Detect which cell encompasses the target text, then output its (X, Y) center coordinate. 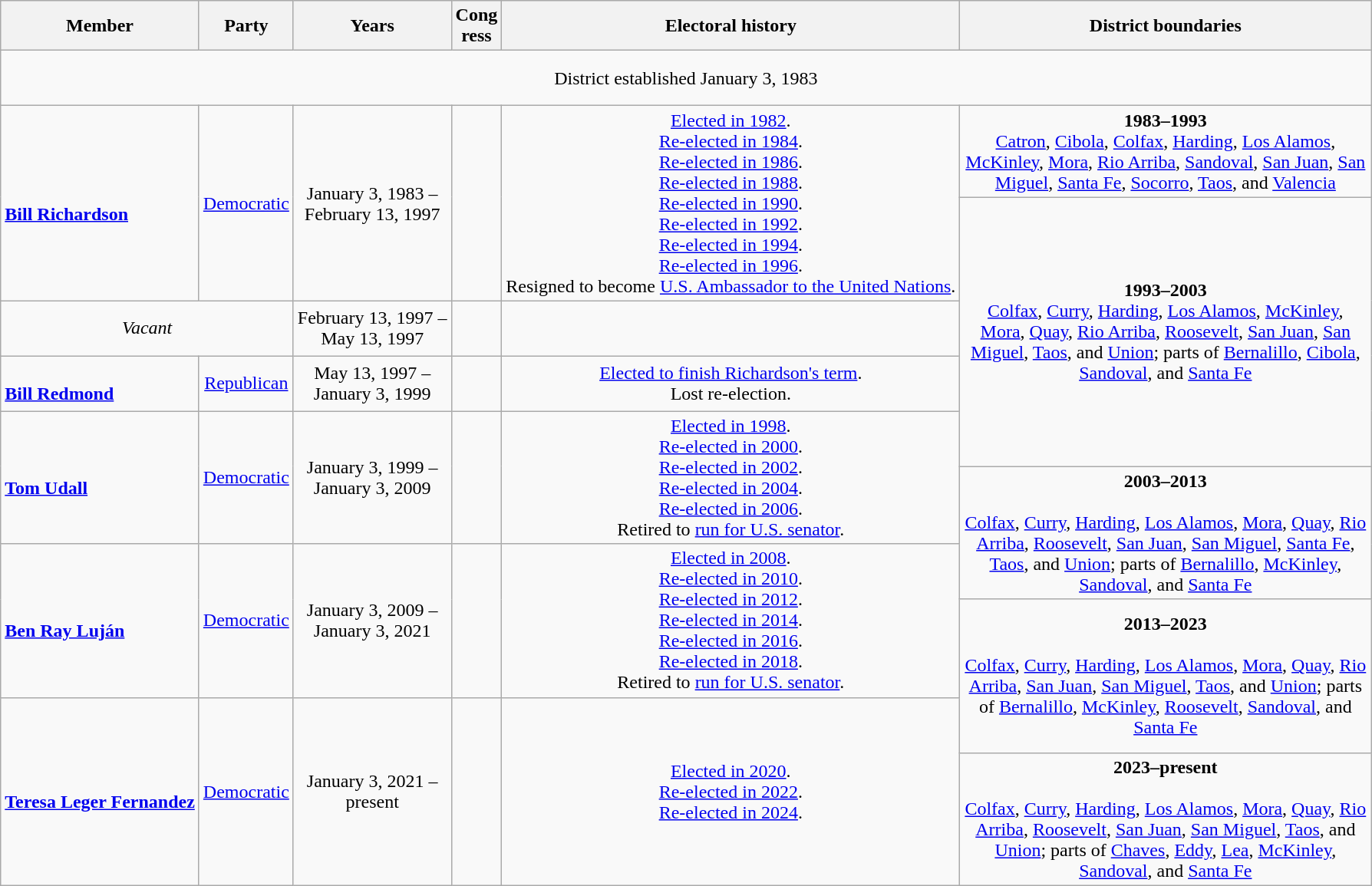
January 3, 2021 –present (372, 792)
January 3, 1983 –February 13, 1997 (372, 203)
Electoral history (731, 26)
Elected in 2020.Re-elected in 2022.Re-elected in 2024. (731, 792)
February 13, 1997 –May 13, 1997 (372, 328)
Congress (477, 26)
Ben Ray Luján (100, 621)
May 13, 1997 –January 3, 1999 (372, 384)
Republican (246, 384)
Elected in 2008.Re-elected in 2010.Re-elected in 2012.Re-elected in 2014.Re-elected in 2016.Re-elected in 2018.Retired to run for U.S. senator. (731, 621)
District established January 3, 1983 (686, 78)
Years (372, 26)
District boundaries (1166, 26)
January 3, 1999 –January 3, 2009 (372, 477)
Tom Udall (100, 477)
Elected to finish Richardson's term.Lost re-election. (731, 384)
Teresa Leger Fernandez (100, 792)
Bill Richardson (100, 203)
Vacant (147, 328)
Elected in 1998.Re-elected in 2000.Re-elected in 2002.Re-elected in 2004.Re-elected in 2006.Retired to run for U.S. senator. (731, 477)
Party (246, 26)
Member (100, 26)
January 3, 2009 –January 3, 2021 (372, 621)
Bill Redmond (100, 384)
